Output the (x, y) coordinate of the center of the cell containing the given text.  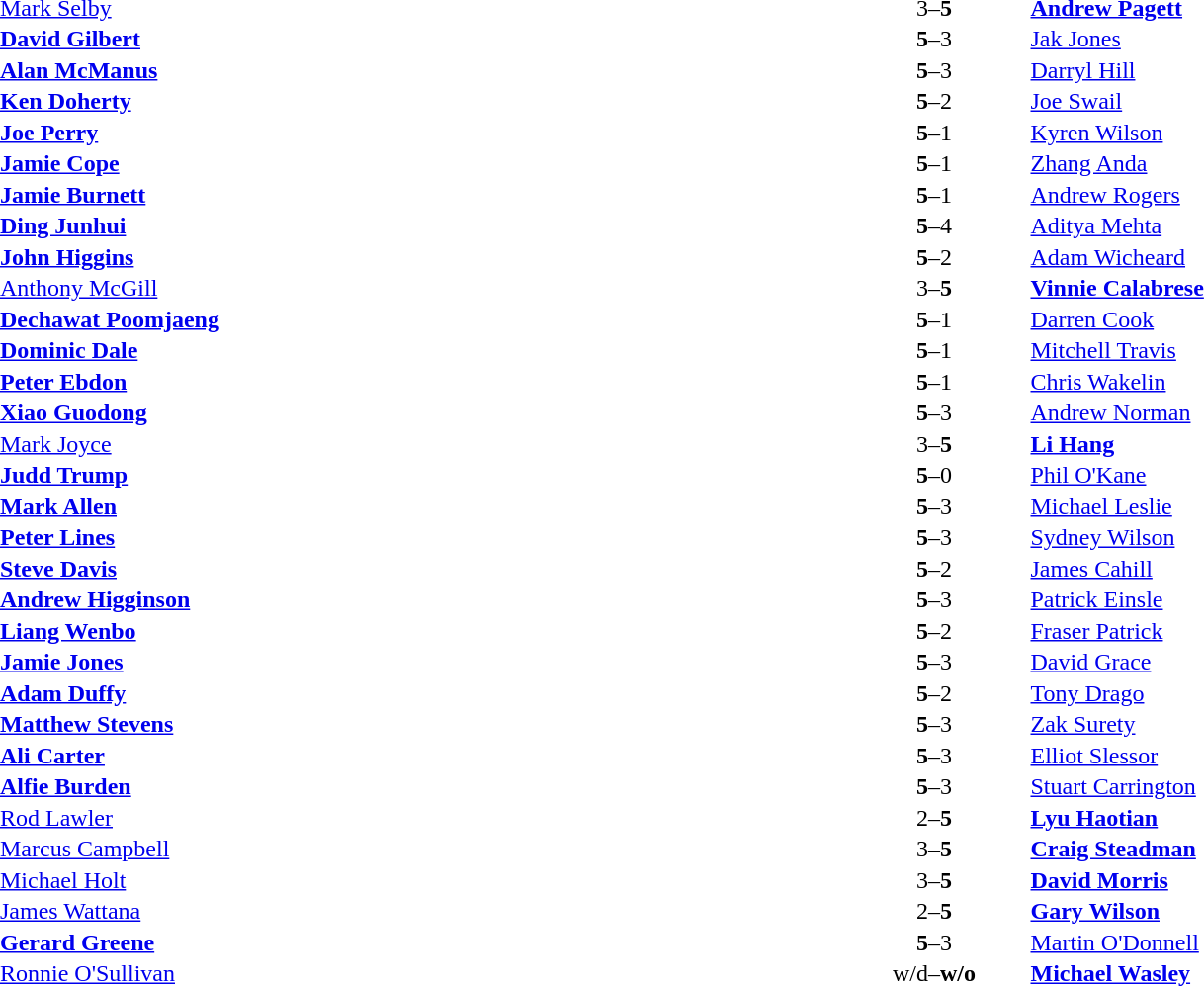
5–4 (933, 226)
5–0 (933, 476)
